Search for the cell housing the specified text and yield its (x, y) center coordinate. 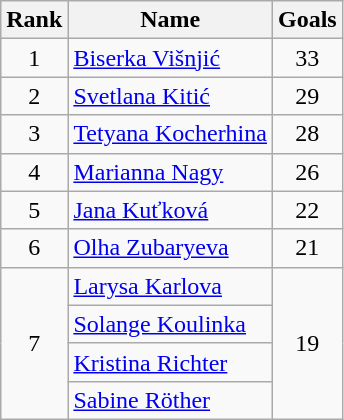
Kristina Richter (170, 362)
26 (307, 172)
1 (34, 58)
Marianna Nagy (170, 172)
Rank (34, 20)
33 (307, 58)
7 (34, 343)
Larysa Karlova (170, 286)
3 (34, 134)
Biserka Višnjić (170, 58)
22 (307, 210)
Goals (307, 20)
Tetyana Kocherhina (170, 134)
Sabine Röther (170, 400)
19 (307, 343)
29 (307, 96)
Solange Koulinka (170, 324)
21 (307, 248)
Name (170, 20)
Olha Zubaryeva (170, 248)
6 (34, 248)
5 (34, 210)
4 (34, 172)
28 (307, 134)
Jana Kuťková (170, 210)
2 (34, 96)
Svetlana Kitić (170, 96)
